Identify which cell holds the provided text, then report its (X, Y) central coordinate. 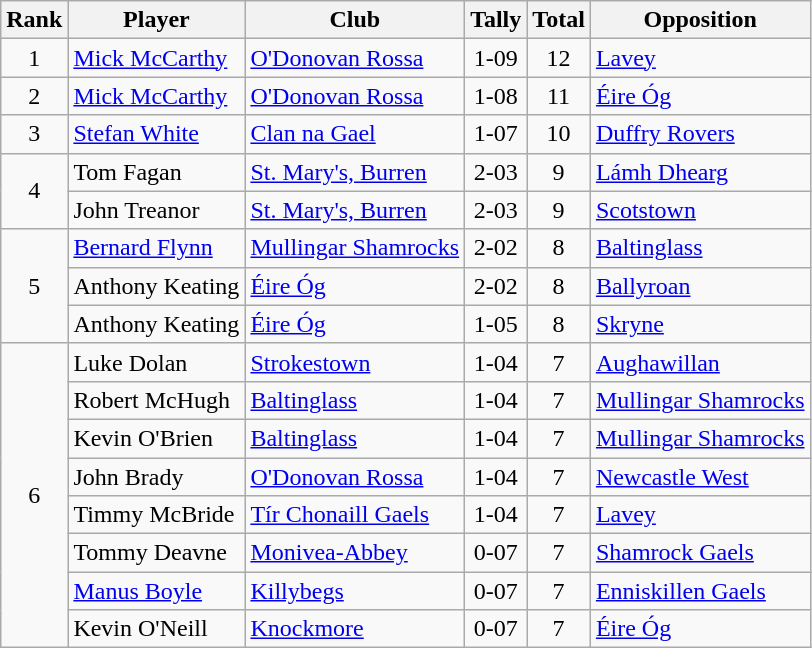
4 (34, 191)
3 (34, 134)
Player (156, 20)
Knockmore (355, 629)
Lámh Dhearg (700, 172)
Shamrock Gaels (700, 553)
Monivea-Abbey (355, 553)
Aughawillan (700, 362)
1-09 (496, 58)
Robert McHugh (156, 400)
1 (34, 58)
Rank (34, 20)
Luke Dolan (156, 362)
Total (559, 20)
10 (559, 134)
5 (34, 286)
1-07 (496, 134)
Clan na Gael (355, 134)
Tír Chonaill Gaels (355, 515)
11 (559, 96)
Skryne (700, 324)
Bernard Flynn (156, 248)
John Treanor (156, 210)
Manus Boyle (156, 591)
1-05 (496, 324)
Tally (496, 20)
Killybegs (355, 591)
12 (559, 58)
Kevin O'Brien (156, 438)
Tom Fagan (156, 172)
Enniskillen Gaels (700, 591)
Newcastle West (700, 477)
Timmy McBride (156, 515)
Club (355, 20)
Ballyroan (700, 286)
Scotstown (700, 210)
Stefan White (156, 134)
Duffry Rovers (700, 134)
1-08 (496, 96)
Opposition (700, 20)
2 (34, 96)
Strokestown (355, 362)
Kevin O'Neill (156, 629)
6 (34, 495)
John Brady (156, 477)
Tommy Deavne (156, 553)
